Return (x, y) of the center of cell containing provided text 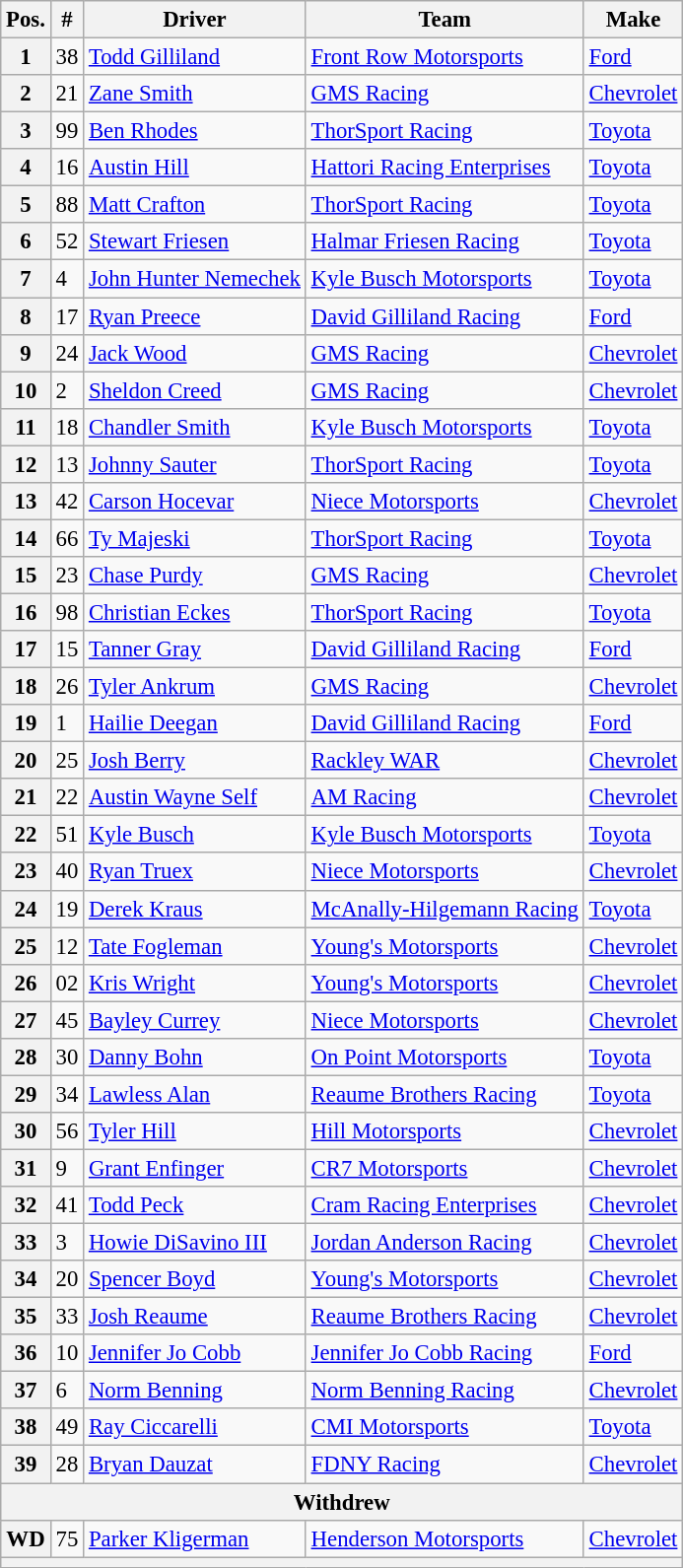
31 (26, 1168)
AM Racing (444, 797)
Team (444, 20)
40 (67, 872)
99 (67, 131)
32 (26, 1205)
Derek Kraus (195, 909)
Bryan Dauzat (195, 1465)
# (67, 20)
42 (67, 502)
Spencer Boyd (195, 1279)
Hill Motorsports (444, 1131)
36 (26, 1353)
Hattori Racing Enterprises (444, 168)
Kris Wright (195, 983)
Matt Crafton (195, 205)
Ryan Preece (195, 316)
Parker Kligerman (195, 1538)
Chandler Smith (195, 427)
Howie DiSavino III (195, 1243)
Ryan Truex (195, 872)
Josh Berry (195, 761)
Henderson Motorsports (444, 1538)
Ben Rhodes (195, 131)
37 (26, 1391)
66 (67, 538)
39 (26, 1465)
Hailie Deegan (195, 723)
WD (26, 1538)
On Point Motorsports (444, 1057)
Driver (195, 20)
Josh Reaume (195, 1317)
John Hunter Nemechek (195, 279)
Todd Peck (195, 1205)
Lawless Alan (195, 1094)
35 (26, 1317)
88 (67, 205)
29 (26, 1094)
Ray Ciccarelli (195, 1428)
11 (26, 427)
Front Row Motorsports (444, 57)
Cram Racing Enterprises (444, 1205)
Austin Hill (195, 168)
75 (67, 1538)
02 (67, 983)
Jordan Anderson Racing (444, 1243)
FDNY Racing (444, 1465)
Austin Wayne Self (195, 797)
Ty Majeski (195, 538)
CMI Motorsports (444, 1428)
Kyle Busch (195, 835)
7 (26, 279)
Grant Enfinger (195, 1168)
Tate Fogleman (195, 946)
Carson Hocevar (195, 502)
14 (26, 538)
McAnally-Hilgemann Racing (444, 909)
Tanner Gray (195, 649)
Chase Purdy (195, 576)
Bayley Currey (195, 1020)
Zane Smith (195, 94)
Jennifer Jo Cobb Racing (444, 1353)
Make (633, 20)
Pos. (26, 20)
52 (67, 241)
56 (67, 1131)
Jennifer Jo Cobb (195, 1353)
45 (67, 1020)
Sheldon Creed (195, 390)
Jack Wood (195, 353)
Halmar Friesen Racing (444, 241)
51 (67, 835)
98 (67, 612)
CR7 Motorsports (444, 1168)
Christian Eckes (195, 612)
Withdrew (342, 1502)
Tyler Ankrum (195, 687)
Norm Benning (195, 1391)
27 (26, 1020)
Tyler Hill (195, 1131)
5 (26, 205)
49 (67, 1428)
Rackley WAR (444, 761)
Danny Bohn (195, 1057)
Johnny Sauter (195, 464)
Todd Gilliland (195, 57)
Norm Benning Racing (444, 1391)
Stewart Friesen (195, 241)
8 (26, 316)
41 (67, 1205)
